Capture the cell that displays the provided text and extract its (x, y) central coordinate. 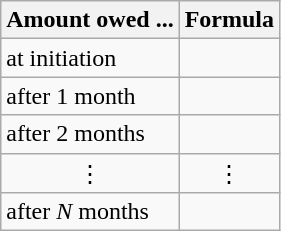
Amount owed ... (90, 20)
after 2 months (90, 134)
Formula (229, 20)
after 1 month (90, 96)
after N months (90, 212)
at initiation (90, 58)
